Determine the [x, y] coordinate at the center of the cell enclosing the given text.  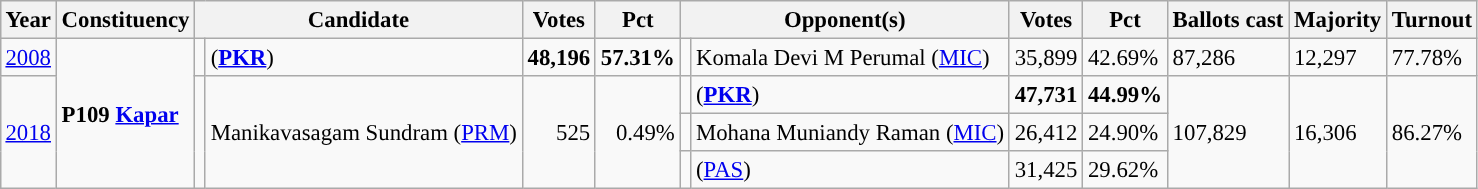
Turnout [1432, 20]
86.27% [1432, 132]
12,297 [1338, 57]
26,412 [1046, 133]
Ballots cast [1228, 20]
16,306 [1338, 132]
Majority [1338, 20]
48,196 [558, 57]
Year [28, 20]
Manikavasagam Sundram (PRM) [364, 132]
Candidate [358, 20]
2008 [28, 57]
Opponent(s) [844, 20]
87,286 [1228, 57]
77.78% [1432, 57]
Constituency [125, 20]
42.69% [1126, 57]
Mohana Muniandy Raman (MIC) [850, 133]
35,899 [1046, 57]
(PAS) [850, 170]
2018 [28, 132]
P109 Kapar [125, 113]
525 [558, 132]
31,425 [1046, 170]
47,731 [1046, 95]
29.62% [1126, 170]
Komala Devi M Perumal (MIC) [850, 57]
44.99% [1126, 95]
107,829 [1228, 132]
0.49% [638, 132]
24.90% [1126, 133]
57.31% [638, 57]
